Scan for the cell matching the given text and deliver its [x, y] coordinate at center. 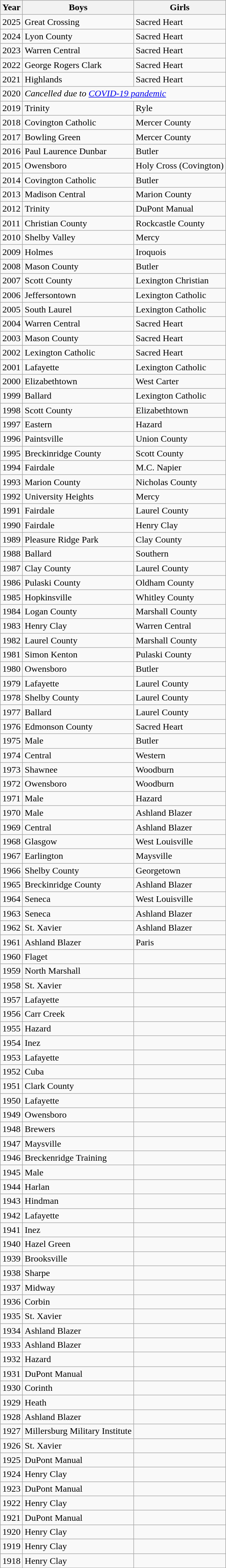
1973 [11, 770]
Hindman [78, 1201]
Clark County [78, 1086]
1959 [11, 971]
1962 [11, 928]
1941 [11, 1230]
2020 [11, 94]
Eastern [78, 425]
1948 [11, 1129]
University Heights [78, 496]
Sharpe [78, 1273]
1956 [11, 1014]
1992 [11, 496]
Lyon County [78, 36]
2025 [11, 22]
Carr Creek [78, 1014]
1969 [11, 827]
Paul Laurence Dunbar [78, 151]
Brooksville [78, 1259]
Hazel Green [78, 1244]
Southern [179, 554]
Georgetown [179, 870]
Year [11, 8]
2013 [11, 195]
1966 [11, 870]
1923 [11, 1489]
1940 [11, 1244]
1990 [11, 525]
1952 [11, 1072]
1939 [11, 1259]
1943 [11, 1201]
1929 [11, 1403]
Madison Central [78, 195]
1937 [11, 1287]
1945 [11, 1172]
1971 [11, 798]
2023 [11, 51]
2011 [11, 223]
Hopkinsville [78, 597]
1980 [11, 669]
Cuba [78, 1072]
1926 [11, 1446]
1947 [11, 1144]
1976 [11, 727]
2004 [11, 324]
Lexington Christian [179, 281]
1968 [11, 841]
Paintsville [78, 439]
Girls [179, 8]
West Carter [179, 381]
1953 [11, 1057]
Corinth [78, 1388]
2024 [11, 36]
1921 [11, 1517]
Flaget [78, 957]
Midway [78, 1287]
Christian County [78, 223]
1987 [11, 568]
2019 [11, 108]
2009 [11, 252]
Brewers [78, 1129]
1960 [11, 957]
1933 [11, 1345]
1988 [11, 554]
1954 [11, 1043]
Great Crossing [78, 22]
Iroquois [179, 252]
1982 [11, 640]
1979 [11, 683]
1994 [11, 468]
1977 [11, 712]
1918 [11, 1561]
1951 [11, 1086]
1995 [11, 453]
2005 [11, 309]
1978 [11, 698]
2021 [11, 79]
1972 [11, 784]
2003 [11, 338]
Millersburg Military Institute [78, 1431]
M.C. Napier [179, 468]
Whitley County [179, 597]
Breckenridge Training [78, 1158]
1998 [11, 410]
1938 [11, 1273]
1993 [11, 482]
Glasgow [78, 841]
Corbin [78, 1302]
1985 [11, 597]
Edmonson County [78, 727]
1955 [11, 1028]
2000 [11, 381]
1944 [11, 1187]
Holy Cross (Covington) [179, 165]
Pleasure Ridge Park [78, 540]
1974 [11, 755]
1965 [11, 885]
Highlands [78, 79]
1920 [11, 1532]
1958 [11, 985]
1932 [11, 1359]
1981 [11, 655]
1942 [11, 1215]
North Marshall [78, 971]
1996 [11, 439]
1984 [11, 611]
Cancelled due to COVID-19 pandemic [124, 94]
1970 [11, 813]
1957 [11, 1000]
Jeffersontown [78, 295]
2017 [11, 137]
1999 [11, 396]
Union County [179, 439]
George Rogers Clark [78, 65]
Harlan [78, 1187]
Boys [78, 8]
2014 [11, 180]
2002 [11, 353]
2007 [11, 281]
1927 [11, 1431]
1930 [11, 1388]
2006 [11, 295]
1997 [11, 425]
Holmes [78, 252]
1919 [11, 1546]
1986 [11, 583]
South Laurel [78, 309]
Ryle [179, 108]
1964 [11, 899]
1934 [11, 1330]
1946 [11, 1158]
1967 [11, 856]
1928 [11, 1417]
2010 [11, 238]
1950 [11, 1101]
1975 [11, 741]
2018 [11, 122]
1963 [11, 914]
Logan County [78, 611]
2008 [11, 266]
1925 [11, 1460]
Western [179, 755]
1922 [11, 1503]
2012 [11, 209]
1961 [11, 942]
2001 [11, 367]
Shawnee [78, 770]
2016 [11, 151]
1931 [11, 1374]
Heath [78, 1403]
1983 [11, 626]
Simon Kenton [78, 655]
1936 [11, 1302]
Nicholas County [179, 482]
1989 [11, 540]
1991 [11, 511]
2022 [11, 65]
1935 [11, 1316]
Bowling Green [78, 137]
Paris [179, 942]
Rockcastle County [179, 223]
Earlington [78, 856]
Oldham County [179, 583]
1949 [11, 1115]
2015 [11, 165]
1924 [11, 1474]
Shelby Valley [78, 238]
